Output the [X, Y] coordinate of the center of the cell containing the given text.  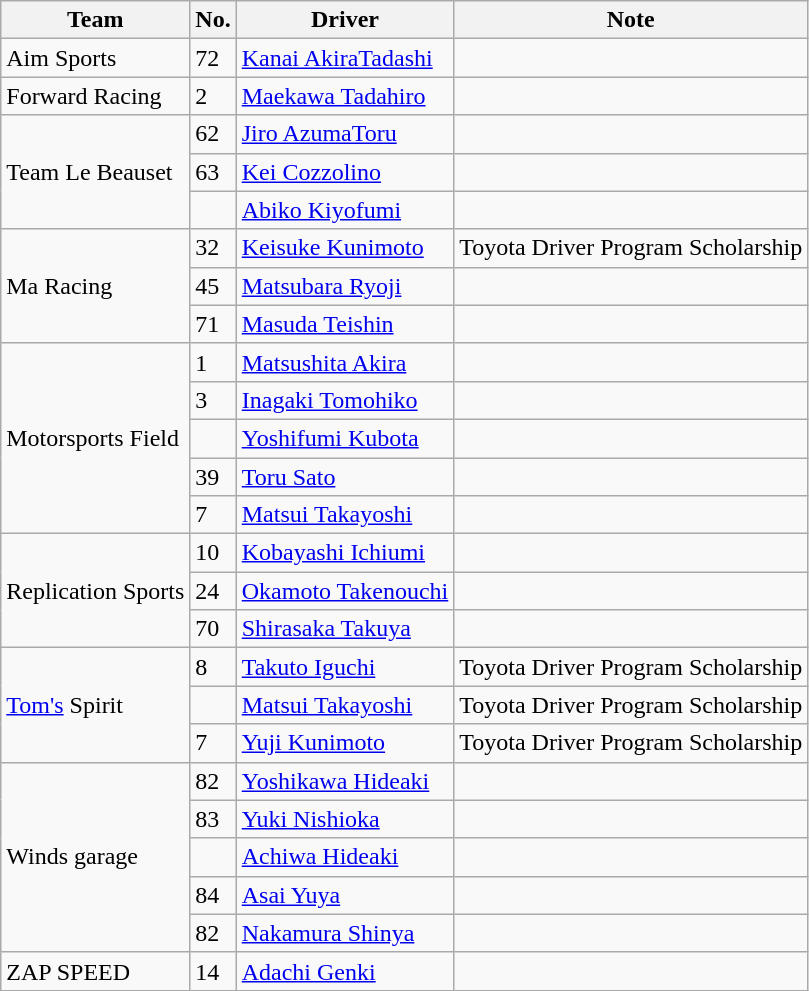
Yoshifumi Kubota [345, 438]
Matsushita Akira [345, 362]
Kei Cozzolino [345, 172]
Keisuke Kunimoto [345, 248]
24 [213, 591]
Ma Racing [96, 286]
Jiro AzumaToru [345, 134]
Nakamura Shinya [345, 933]
Masuda Teishin [345, 324]
Abiko Kiyofumi [345, 210]
8 [213, 667]
Yuki Nishioka [345, 819]
Winds garage [96, 857]
63 [213, 172]
Asai Yuya [345, 895]
14 [213, 971]
Replication Sports [96, 591]
83 [213, 819]
Shirasaka Takuya [345, 629]
Note [631, 20]
Kanai AkiraTadashi [345, 58]
Toru Sato [345, 477]
Yoshikawa Hideaki [345, 781]
Yuji Kunimoto [345, 743]
62 [213, 134]
ZAP SPEED [96, 971]
Okamoto Takenouchi [345, 591]
32 [213, 248]
Matsubara Ryoji [345, 286]
Tom's Spirit [96, 705]
Maekawa Tadahiro [345, 96]
Team Le Beauset [96, 172]
Takuto Iguchi [345, 667]
10 [213, 553]
45 [213, 286]
71 [213, 324]
Motorsports Field [96, 438]
Forward Racing [96, 96]
Inagaki Tomohiko [345, 400]
84 [213, 895]
Adachi Genki [345, 971]
Driver [345, 20]
70 [213, 629]
Team [96, 20]
2 [213, 96]
3 [213, 400]
1 [213, 362]
No. [213, 20]
Aim Sports [96, 58]
Kobayashi Ichiumi [345, 553]
72 [213, 58]
Achiwa Hideaki [345, 857]
39 [213, 477]
